Locate the cell with the specified text and output its [x, y] center coordinate. 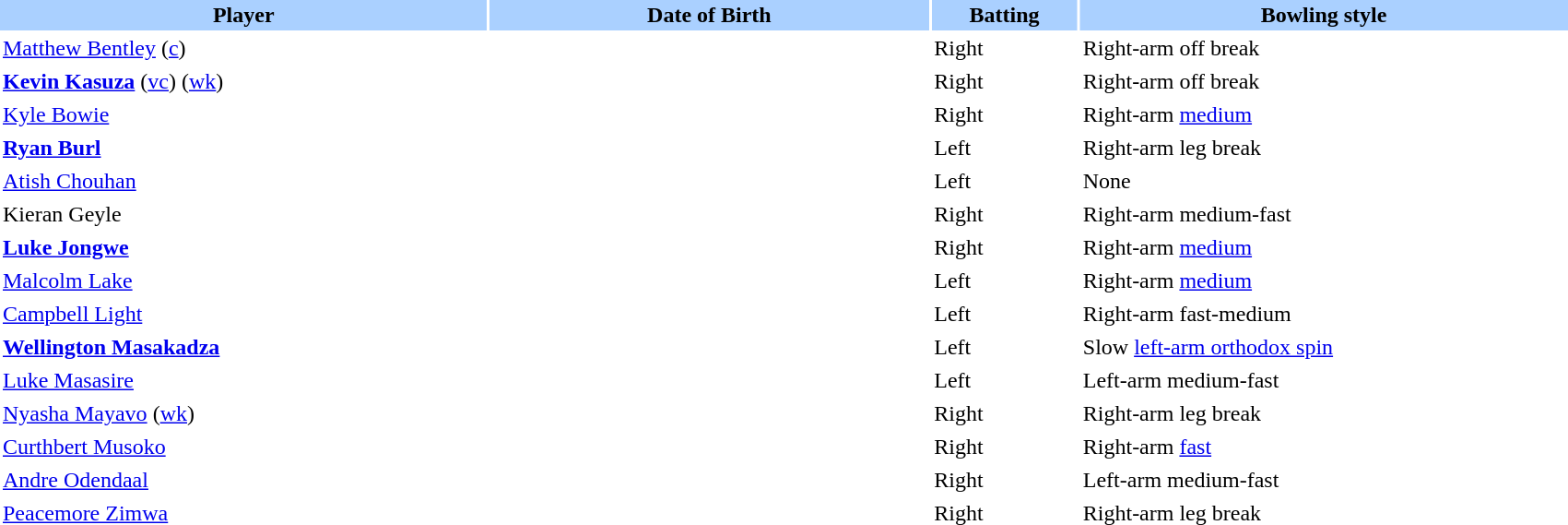
None [1324, 181]
Player [243, 15]
Ryan Burl [243, 148]
Luke Jongwe [243, 247]
Nyasha Mayavo (wk) [243, 413]
Kevin Kasuza (vc) (wk) [243, 81]
Kyle Bowie [243, 114]
Matthew Bentley (c) [243, 48]
Malcolm Lake [243, 280]
Date of Birth [710, 15]
Andre Odendaal [243, 480]
Luke Masasire [243, 380]
Campbell Light [243, 314]
Right-arm medium-fast [1324, 214]
Right-arm fast-medium [1324, 314]
Batting [1005, 15]
Slow left-arm orthodox spin [1324, 347]
Wellington Masakadza [243, 347]
Atish Chouhan [243, 181]
Right-arm fast [1324, 447]
Kieran Geyle [243, 214]
Curthbert Musoko [243, 447]
Bowling style [1324, 15]
